Locate the cell with the specified text and output its (x, y) center coordinate. 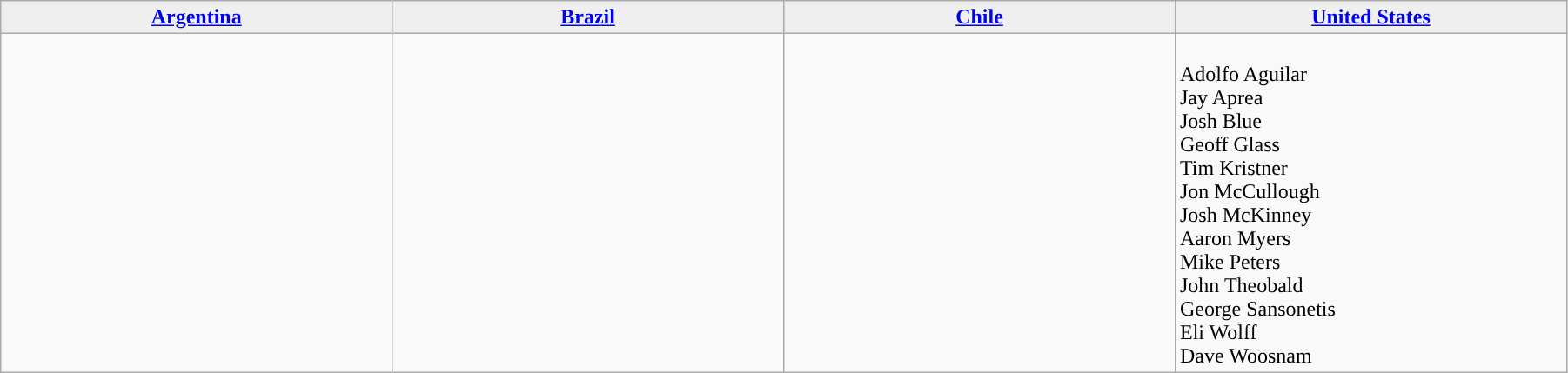
Chile (980, 17)
Brazil (588, 17)
Argentina (197, 17)
United States (1370, 17)
